Determine the (X, Y) coordinate at the center of the cell enclosing the given text.  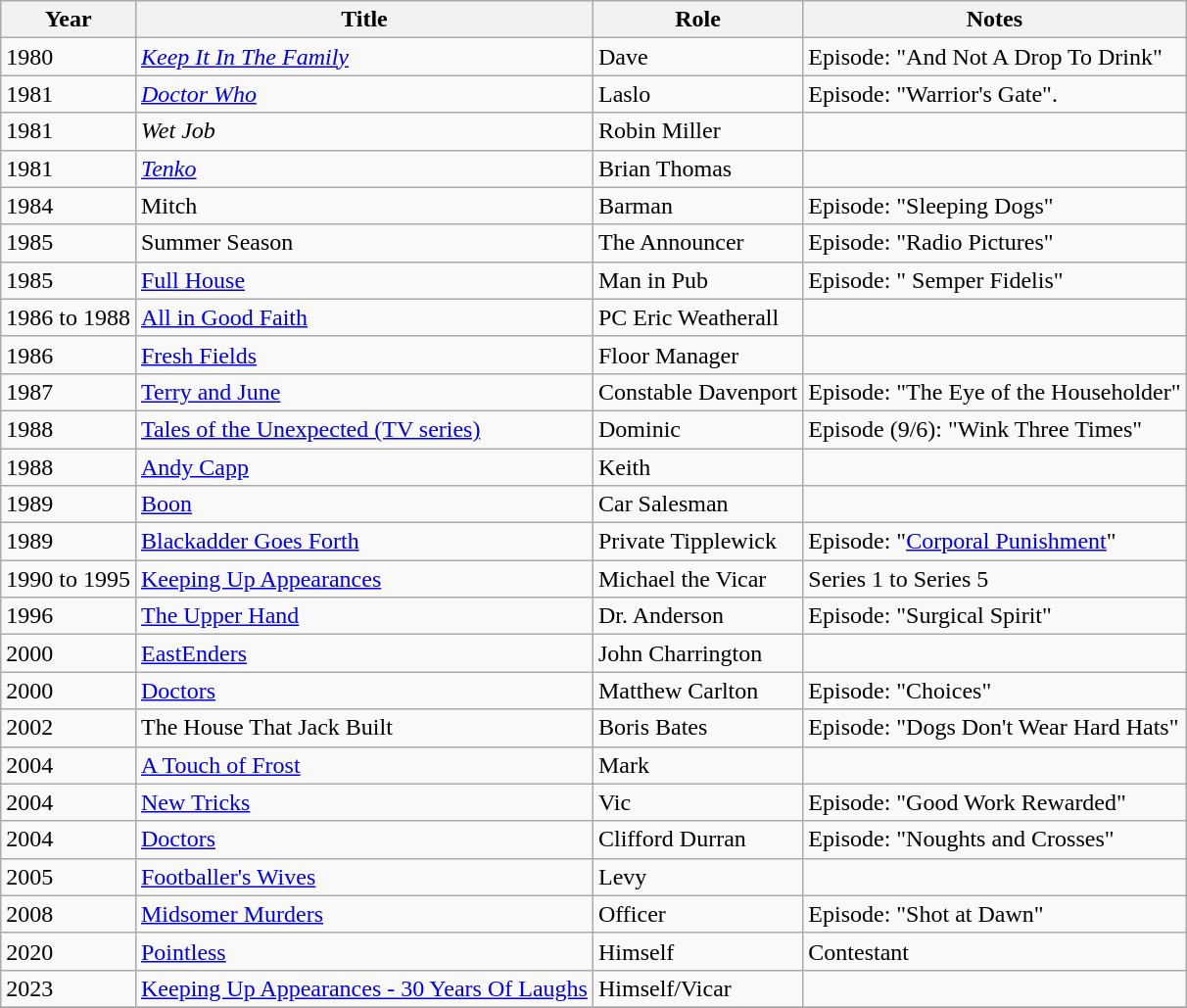
Private Tipplewick (697, 542)
Episode: "Radio Pictures" (995, 243)
Keep It In The Family (364, 57)
New Tricks (364, 802)
Episode: " Semper Fidelis" (995, 280)
Dave (697, 57)
Keeping Up Appearances - 30 Years Of Laughs (364, 988)
Pointless (364, 951)
Man in Pub (697, 280)
1996 (69, 616)
Vic (697, 802)
Episode: "Warrior's Gate". (995, 94)
The House That Jack Built (364, 728)
Full House (364, 280)
Footballer's Wives (364, 877)
Himself/Vicar (697, 988)
Levy (697, 877)
Episode (9/6): "Wink Three Times" (995, 429)
Clifford Durran (697, 840)
Laslo (697, 94)
Year (69, 20)
Keeping Up Appearances (364, 579)
1986 to 1988 (69, 317)
Wet Job (364, 131)
1986 (69, 355)
All in Good Faith (364, 317)
PC Eric Weatherall (697, 317)
Contestant (995, 951)
Dr. Anderson (697, 616)
Doctor Who (364, 94)
2005 (69, 877)
2002 (69, 728)
Dominic (697, 429)
Episode: "The Eye of the Householder" (995, 392)
1984 (69, 206)
Himself (697, 951)
John Charrington (697, 653)
Brian Thomas (697, 168)
2023 (69, 988)
Andy Capp (364, 467)
A Touch of Frost (364, 765)
Constable Davenport (697, 392)
EastEnders (364, 653)
Officer (697, 914)
Floor Manager (697, 355)
Car Salesman (697, 504)
Series 1 to Series 5 (995, 579)
Boris Bates (697, 728)
Mark (697, 765)
Episode: "And Not A Drop To Drink" (995, 57)
Episode: "Noughts and Crosses" (995, 840)
Episode: "Sleeping Dogs" (995, 206)
Fresh Fields (364, 355)
Title (364, 20)
Mitch (364, 206)
1987 (69, 392)
Episode: "Good Work Rewarded" (995, 802)
Episode: "Dogs Don't Wear Hard Hats" (995, 728)
Michael the Vicar (697, 579)
The Announcer (697, 243)
Episode: "Shot at Dawn" (995, 914)
Blackadder Goes Forth (364, 542)
Barman (697, 206)
2008 (69, 914)
Episode: "Corporal Punishment" (995, 542)
Role (697, 20)
2020 (69, 951)
Tales of the Unexpected (TV series) (364, 429)
Robin Miller (697, 131)
1990 to 1995 (69, 579)
Midsomer Murders (364, 914)
Tenko (364, 168)
Episode: "Choices" (995, 691)
Terry and June (364, 392)
Boon (364, 504)
Episode: "Surgical Spirit" (995, 616)
Matthew Carlton (697, 691)
The Upper Hand (364, 616)
Notes (995, 20)
1980 (69, 57)
Keith (697, 467)
Summer Season (364, 243)
